Return (x, y) of the center of cell containing provided text 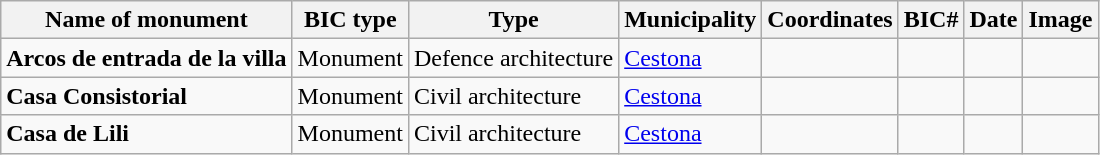
BIC type (350, 20)
Date (994, 20)
Image (1060, 20)
Name of monument (146, 20)
Municipality (690, 20)
Type (513, 20)
Arcos de entrada de la villa (146, 58)
BIC# (931, 20)
Coordinates (830, 20)
Defence architecture (513, 58)
Casa de Lili (146, 134)
Casa Consistorial (146, 96)
